From the cell containing the given text, extract its center point as [x, y] coordinate. 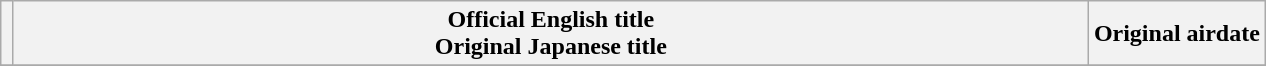
Original airdate [1176, 34]
Official English title Original Japanese title [550, 34]
